Identify which cell holds the provided text, then report its (x, y) central coordinate. 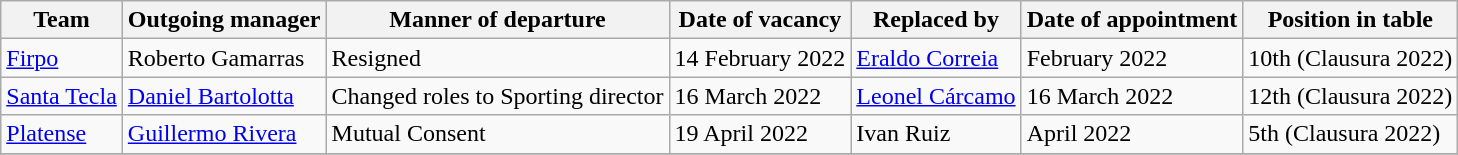
Platense (62, 134)
Leonel Cárcamo (936, 96)
April 2022 (1132, 134)
Roberto Gamarras (224, 58)
Manner of departure (498, 20)
Date of vacancy (760, 20)
12th (Clausura 2022) (1350, 96)
Position in table (1350, 20)
Date of appointment (1132, 20)
Outgoing manager (224, 20)
February 2022 (1132, 58)
10th (Clausura 2022) (1350, 58)
Changed roles to Sporting director (498, 96)
19 April 2022 (760, 134)
14 February 2022 (760, 58)
5th (Clausura 2022) (1350, 134)
Daniel Bartolotta (224, 96)
Mutual Consent (498, 134)
Guillermo Rivera (224, 134)
Santa Tecla (62, 96)
Ivan Ruiz (936, 134)
Resigned (498, 58)
Replaced by (936, 20)
Firpo (62, 58)
Eraldo Correia (936, 58)
Team (62, 20)
